Return (X, Y) of the center of cell containing provided text 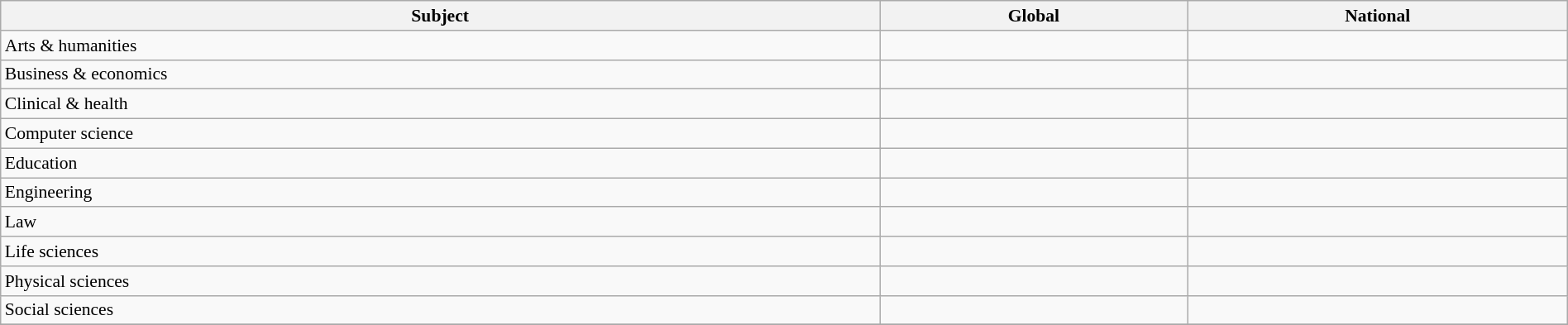
Law (440, 222)
Computer science (440, 134)
Life sciences (440, 251)
Global (1034, 16)
National (1378, 16)
Education (440, 163)
Clinical & health (440, 104)
Physical sciences (440, 281)
Subject (440, 16)
Business & economics (440, 74)
Social sciences (440, 310)
Arts & humanities (440, 45)
Engineering (440, 193)
